Capture the cell that displays the provided text and extract its (x, y) central coordinate. 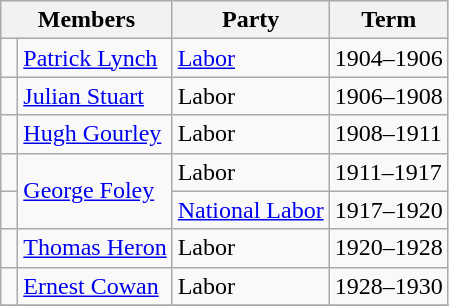
1904–1906 (388, 58)
Patrick Lynch (95, 58)
Ernest Cowan (95, 286)
Julian Stuart (95, 96)
Term (388, 20)
National Labor (250, 210)
Members (86, 20)
1917–1920 (388, 210)
Hugh Gourley (95, 134)
Party (250, 20)
1906–1908 (388, 96)
George Foley (95, 191)
1920–1928 (388, 248)
Thomas Heron (95, 248)
1928–1930 (388, 286)
1911–1917 (388, 172)
1908–1911 (388, 134)
